Output the (X, Y) coordinate of the center of the cell containing the given text.  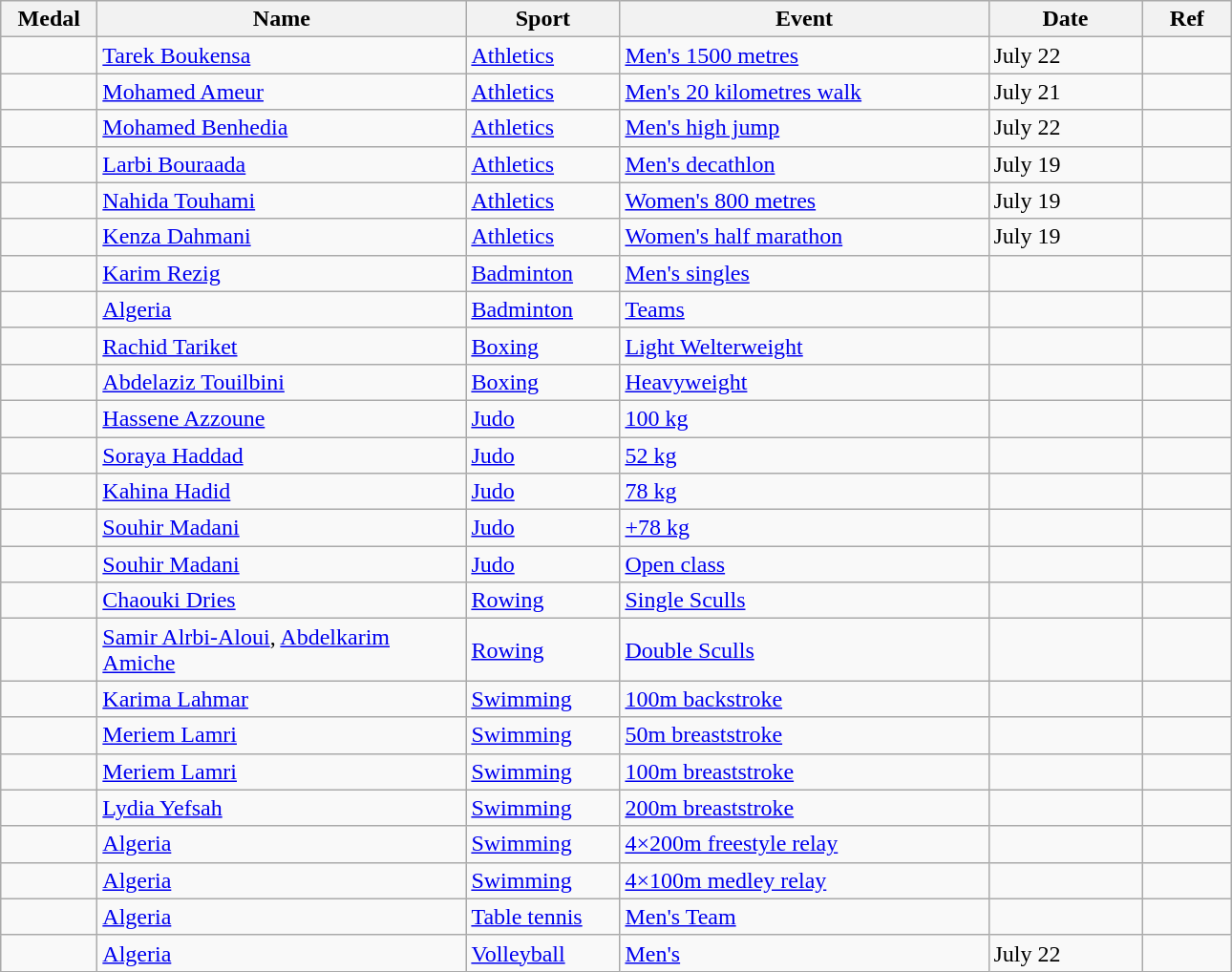
Table tennis (542, 917)
+78 kg (804, 528)
78 kg (804, 492)
Men's high jump (804, 128)
Mohamed Benhedia (282, 128)
Larbi Bouraada (282, 164)
Medal (50, 19)
Samir Alrbi-Aloui, Abdelkarim Amiche (282, 649)
100m backstroke (804, 699)
Sport (542, 19)
Karim Rezig (282, 273)
Date (1066, 19)
100 kg (804, 418)
July 21 (1066, 92)
Single Sculls (804, 601)
Karima Lahmar (282, 699)
Name (282, 19)
Rachid Tariket (282, 346)
Lydia Yefsah (282, 808)
Kenza Dahmani (282, 237)
200m breaststroke (804, 808)
Men's 20 kilometres walk (804, 92)
Nahida Touhami (282, 201)
50m breaststroke (804, 735)
Ref (1187, 19)
Tarek Boukensa (282, 55)
Chaouki Dries (282, 601)
Mohamed Ameur (282, 92)
Men's 1500 metres (804, 55)
Teams (804, 309)
Men's (804, 953)
Hassene Azzoune (282, 418)
Kahina Hadid (282, 492)
52 kg (804, 455)
100m breaststroke (804, 771)
Women's half marathon (804, 237)
4×100m medley relay (804, 880)
Soraya Haddad (282, 455)
Heavyweight (804, 382)
Light Welterweight (804, 346)
Men's Team (804, 917)
Men's singles (804, 273)
4×200m freestyle relay (804, 844)
Volleyball (542, 953)
Open class (804, 564)
Men's decathlon (804, 164)
Women's 800 metres (804, 201)
Abdelaziz Touilbini (282, 382)
Double Sculls (804, 649)
Event (804, 19)
